Search for the cell housing the specified text and yield its (X, Y) center coordinate. 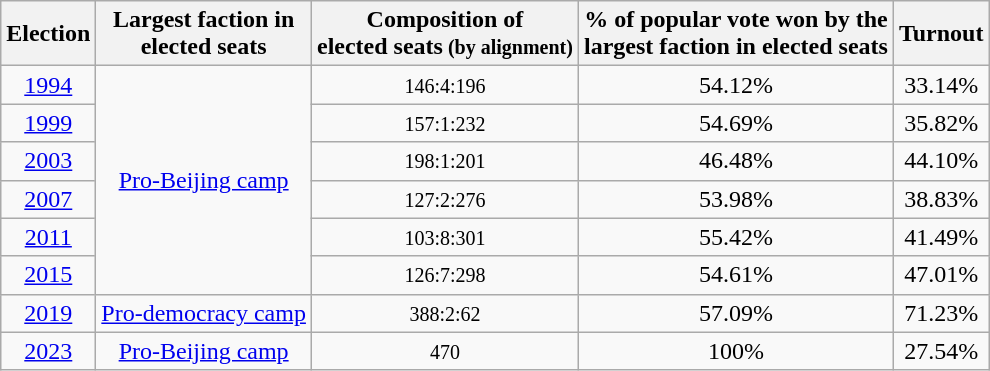
Turnout (941, 34)
27.54% (941, 351)
Pro-democracy camp (204, 313)
38.83% (941, 199)
388:2:62 (444, 313)
Election (48, 34)
127:2:276 (444, 199)
2015 (48, 275)
46.48% (736, 161)
2023 (48, 351)
54.61% (736, 275)
57.09% (736, 313)
55.42% (736, 237)
Composition of elected seats (by alignment) (444, 34)
470 (444, 351)
71.23% (941, 313)
157:1:232 (444, 123)
100% (736, 351)
2003 (48, 161)
% of popular vote won by the largest faction in elected seats (736, 34)
47.01% (941, 275)
44.10% (941, 161)
33.14% (941, 85)
2007 (48, 199)
2011 (48, 237)
198:1:201 (444, 161)
Largest faction inelected seats (204, 34)
41.49% (941, 237)
103:8:301 (444, 237)
53.98% (736, 199)
35.82% (941, 123)
2019 (48, 313)
126:7:298 (444, 275)
54.69% (736, 123)
146:4:196 (444, 85)
1999 (48, 123)
54.12% (736, 85)
1994 (48, 85)
